Provide the (x, y) coordinate of the cell's center where the given text is located.  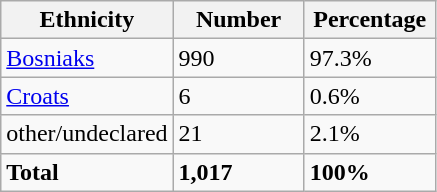
Number (238, 20)
Total (87, 172)
1,017 (238, 172)
Ethnicity (87, 20)
2.1% (370, 134)
100% (370, 172)
Bosniaks (87, 58)
other/undeclared (87, 134)
Percentage (370, 20)
0.6% (370, 96)
990 (238, 58)
Croats (87, 96)
21 (238, 134)
97.3% (370, 58)
6 (238, 96)
